Determine the (x, y) coordinate at the center of the cell enclosing the given text.  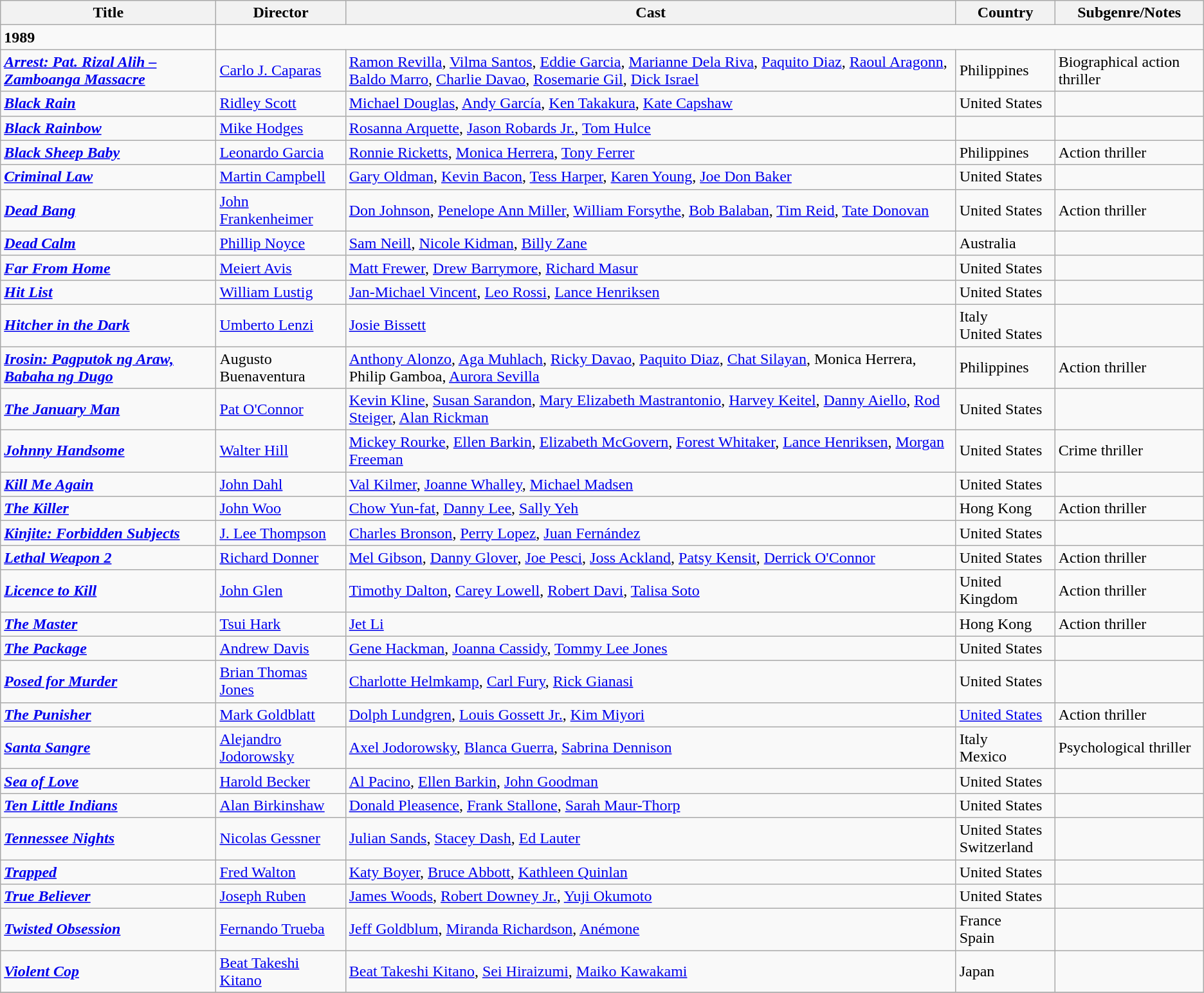
Brian Thomas Jones (280, 682)
Alejandro Jodorowsky (280, 747)
John Woo (280, 509)
Beat Takeshi Kitano (280, 971)
Irosin: Pagputok ng Araw, Babaha ng Dugo (108, 367)
Julian Sands, Stacey Dash, Ed Lauter (651, 839)
Santa Sangre (108, 747)
Lethal Weapon 2 (108, 558)
Gene Hackman, Joanna Cassidy, Tommy Lee Jones (651, 648)
Hit List (108, 292)
Val Kilmer, Joanne Whalley, Michael Madsen (651, 484)
Nicolas Gessner (280, 839)
Sam Neill, Nicole Kidman, Billy Zane (651, 243)
Mickey Rourke, Ellen Barkin, Elizabeth McGovern, Forest Whitaker, Lance Henriksen, Morgan Freeman (651, 451)
Walter Hill (280, 451)
Trapped (108, 871)
Director (280, 13)
Jeff Goldblum, Miranda Richardson, Anémone (651, 930)
Black Rainbow (108, 128)
John Glen (280, 590)
Andrew Davis (280, 648)
Mike Hodges (280, 128)
Tennessee Nights (108, 839)
Ramon Revilla, Vilma Santos, Eddie Garcia, Marianne Dela Riva, Paquito Diaz, Raoul Aragonn, Baldo Marro, Charlie Davao, Rosemarie Gil, Dick Israel (651, 71)
Kinjite: Forbidden Subjects (108, 533)
Meiert Avis (280, 268)
J. Lee Thompson (280, 533)
Title (108, 13)
Beat Takeshi Kitano, Sei Hiraizumi, Maiko Kawakami (651, 971)
Cast (651, 13)
Subgenre/Notes (1129, 13)
Fred Walton (280, 871)
Timothy Dalton, Carey Lowell, Robert Davi, Talisa Soto (651, 590)
The Killer (108, 509)
Hitcher in the Dark (108, 325)
Dead Calm (108, 243)
ItalyMexico (1005, 747)
Umberto Lenzi (280, 325)
James Woods, Robert Downey Jr., Yuji Okumoto (651, 897)
Joseph Ruben (280, 897)
Axel Jodorowsky, Blanca Guerra, Sabrina Dennison (651, 747)
United Kingdom (1005, 590)
Gary Oldman, Kevin Bacon, Tess Harper, Karen Young, Joe Don Baker (651, 177)
William Lustig (280, 292)
Don Johnson, Penelope Ann Miller, William Forsythe, Bob Balaban, Tim Reid, Tate Donovan (651, 210)
Charles Bronson, Perry Lopez, Juan Fernández (651, 533)
The Punisher (108, 715)
Dolph Lundgren, Louis Gossett Jr., Kim Miyori (651, 715)
The Master (108, 624)
Al Pacino, Ellen Barkin, John Goodman (651, 781)
Arrest: Pat. Rizal Alih – Zamboanga Massacre (108, 71)
Donald Pleasence, Frank Stallone, Sarah Maur-Thorp (651, 805)
Sea of Love (108, 781)
Tsui Hark (280, 624)
Mark Goldblatt (280, 715)
Charlotte Helmkamp, Carl Fury, Rick Gianasi (651, 682)
Australia (1005, 243)
Black Sheep Baby (108, 152)
Far From Home (108, 268)
1989 (108, 37)
Alan Birkinshaw (280, 805)
Pat O'Connor (280, 409)
Licence to Kill (108, 590)
Japan (1005, 971)
Crime thriller (1129, 451)
Harold Becker (280, 781)
Violent Cop (108, 971)
The January Man (108, 409)
John Dahl (280, 484)
Johnny Handsome (108, 451)
Phillip Noyce (280, 243)
Chow Yun-fat, Danny Lee, Sally Yeh (651, 509)
Criminal Law (108, 177)
Posed for Murder (108, 682)
Biographical action thriller (1129, 71)
Dead Bang (108, 210)
Kill Me Again (108, 484)
Martin Campbell (280, 177)
Psychological thriller (1129, 747)
Richard Donner (280, 558)
True Believer (108, 897)
Rosanna Arquette, Jason Robards Jr., Tom Hulce (651, 128)
The Package (108, 648)
Matt Frewer, Drew Barrymore, Richard Masur (651, 268)
ItalyUnited States (1005, 325)
Leonardo Garcia (280, 152)
Ten Little Indians (108, 805)
Anthony Alonzo, Aga Muhlach, Ricky Davao, Paquito Diaz, Chat Silayan, Monica Herrera, Philip Gamboa, Aurora Sevilla (651, 367)
Mel Gibson, Danny Glover, Joe Pesci, Joss Ackland, Patsy Kensit, Derrick O'Connor (651, 558)
Fernando Trueba (280, 930)
Katy Boyer, Bruce Abbott, Kathleen Quinlan (651, 871)
Kevin Kline, Susan Sarandon, Mary Elizabeth Mastrantonio, Harvey Keitel, Danny Aiello, Rod Steiger, Alan Rickman (651, 409)
Carlo J. Caparas (280, 71)
John Frankenheimer (280, 210)
FranceSpain (1005, 930)
Black Rain (108, 104)
Michael Douglas, Andy García, Ken Takakura, Kate Capshaw (651, 104)
Ridley Scott (280, 104)
Augusto Buenaventura (280, 367)
Country (1005, 13)
United StatesSwitzerland (1005, 839)
Ronnie Ricketts, Monica Herrera, Tony Ferrer (651, 152)
Josie Bissett (651, 325)
Jet Li (651, 624)
Twisted Obsession (108, 930)
Jan-Michael Vincent, Leo Rossi, Lance Henriksen (651, 292)
